Locate the cell with the specified text and output its [x, y] center coordinate. 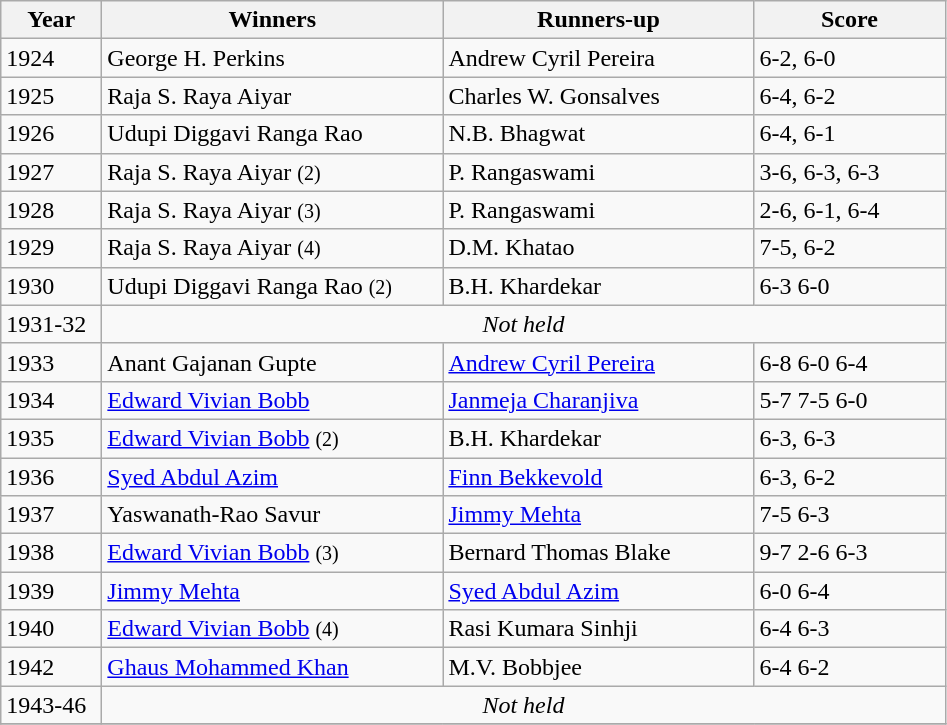
1938 [52, 553]
6-4 6-2 [850, 667]
7-5 6-3 [850, 515]
Yaswanath-Rao Savur [272, 515]
1937 [52, 515]
N.B. Bhagwat [598, 134]
Ghaus Mohammed Khan [272, 667]
Finn Bekkevold [598, 477]
1940 [52, 629]
1943-46 [52, 705]
Raja S. Raya Aiyar (4) [272, 248]
Edward Vivian Bobb (4) [272, 629]
1933 [52, 362]
1936 [52, 477]
M.V. Bobbjee [598, 667]
1927 [52, 172]
1939 [52, 591]
1924 [52, 58]
Bernard Thomas Blake [598, 553]
5-7 7-5 6-0 [850, 400]
Udupi Diggavi Ranga Rao (2) [272, 286]
1926 [52, 134]
Edward Vivian Bobb [272, 400]
1931-32 [52, 324]
6-4, 6-1 [850, 134]
Runners-up [598, 20]
3-6, 6-3, 6-3 [850, 172]
1929 [52, 248]
Edward Vivian Bobb (2) [272, 438]
Anant Gajanan Gupte [272, 362]
George H. Perkins [272, 58]
Edward Vivian Bobb (3) [272, 553]
Year [52, 20]
6-3 6-0 [850, 286]
Raja S. Raya Aiyar [272, 96]
1928 [52, 210]
6-0 6-4 [850, 591]
Udupi Diggavi Ranga Rao [272, 134]
1942 [52, 667]
6-8 6-0 6-4 [850, 362]
2-6, 6-1, 6-4 [850, 210]
D.M. Khatao [598, 248]
1935 [52, 438]
6-3, 6-2 [850, 477]
Raja S. Raya Aiyar (2) [272, 172]
9-7 2-6 6-3 [850, 553]
1930 [52, 286]
Winners [272, 20]
6-3, 6-3 [850, 438]
1934 [52, 400]
6-2, 6-0 [850, 58]
Janmeja Charanjiva [598, 400]
6-4, 6-2 [850, 96]
6-4 6-3 [850, 629]
7-5, 6-2 [850, 248]
Raja S. Raya Aiyar (3) [272, 210]
Score [850, 20]
Charles W. Gonsalves [598, 96]
1925 [52, 96]
Rasi Kumara Sinhji [598, 629]
